Pinpoint the cell where the given text exists, returning its (X, Y) midpoint coordinate. 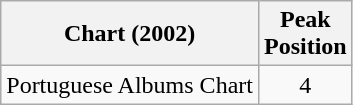
PeakPosition (305, 34)
Portuguese Albums Chart (130, 85)
Chart (2002) (130, 34)
4 (305, 85)
